Provide the (x, y) coordinate of the cell's center where the given text is located.  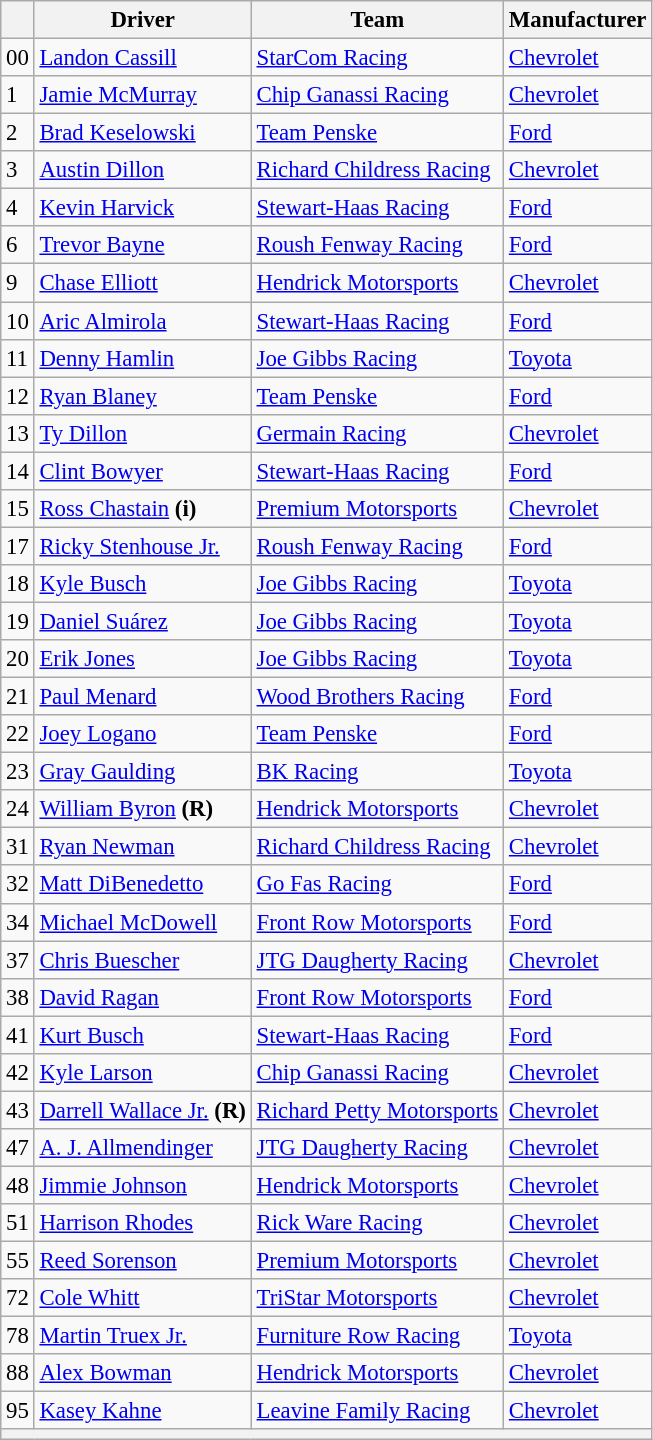
23 (18, 772)
Germain Racing (377, 433)
William Byron (R) (142, 809)
Kyle Busch (142, 584)
4 (18, 208)
Chase Elliott (142, 283)
Austin Dillon (142, 170)
19 (18, 621)
18 (18, 584)
72 (18, 1298)
Leavine Family Racing (377, 1411)
Team (377, 20)
Ricky Stenhouse Jr. (142, 546)
Jimmie Johnson (142, 1185)
11 (18, 358)
Joey Logano (142, 734)
2 (18, 133)
Richard Petty Motorsports (377, 1110)
Manufacturer (578, 20)
Daniel Suárez (142, 621)
Kasey Kahne (142, 1411)
24 (18, 809)
12 (18, 396)
StarCom Racing (377, 58)
34 (18, 922)
Driver (142, 20)
Erik Jones (142, 659)
Landon Cassill (142, 58)
48 (18, 1185)
32 (18, 885)
41 (18, 1035)
Gray Gaulding (142, 772)
17 (18, 546)
9 (18, 283)
Clint Bowyer (142, 471)
Reed Sorenson (142, 1261)
Wood Brothers Racing (377, 697)
Jamie McMurray (142, 95)
Kyle Larson (142, 1073)
42 (18, 1073)
14 (18, 471)
20 (18, 659)
Kevin Harvick (142, 208)
Harrison Rhodes (142, 1223)
Furniture Row Racing (377, 1336)
37 (18, 960)
55 (18, 1261)
Ryan Newman (142, 847)
1 (18, 95)
A. J. Allmendinger (142, 1148)
Alex Bowman (142, 1373)
3 (18, 170)
Brad Keselowski (142, 133)
78 (18, 1336)
31 (18, 847)
51 (18, 1223)
10 (18, 321)
BK Racing (377, 772)
38 (18, 997)
TriStar Motorsports (377, 1298)
Matt DiBenedetto (142, 885)
Go Fas Racing (377, 885)
Ryan Blaney (142, 396)
Ross Chastain (i) (142, 509)
Aric Almirola (142, 321)
Trevor Bayne (142, 245)
6 (18, 245)
Cole Whitt (142, 1298)
15 (18, 509)
00 (18, 58)
Kurt Busch (142, 1035)
Martin Truex Jr. (142, 1336)
Michael McDowell (142, 922)
Rick Ware Racing (377, 1223)
13 (18, 433)
Ty Dillon (142, 433)
88 (18, 1373)
47 (18, 1148)
Paul Menard (142, 697)
95 (18, 1411)
Denny Hamlin (142, 358)
Chris Buescher (142, 960)
21 (18, 697)
Darrell Wallace Jr. (R) (142, 1110)
43 (18, 1110)
David Ragan (142, 997)
22 (18, 734)
